Find where the given text appears and provide that cell's center as (x, y) coordinate. 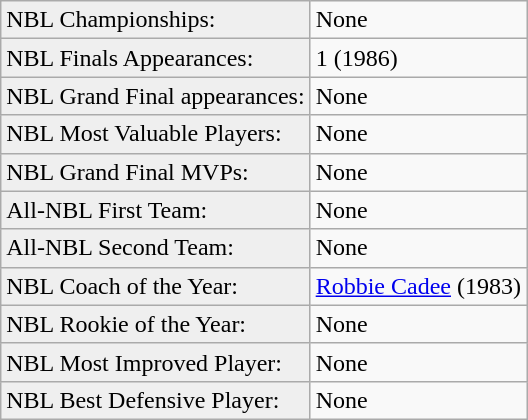
All-NBL First Team: (156, 210)
NBL Rookie of the Year: (156, 324)
NBL Most Valuable Players: (156, 134)
NBL Grand Final MVPs: (156, 172)
All-NBL Second Team: (156, 248)
Robbie Cadee (1983) (418, 286)
NBL Grand Final appearances: (156, 96)
NBL Most Improved Player: (156, 362)
NBL Finals Appearances: (156, 58)
1 (1986) (418, 58)
NBL Championships: (156, 20)
NBL Best Defensive Player: (156, 400)
NBL Coach of the Year: (156, 286)
